Scan for the cell matching the given text and deliver its [x, y] coordinate at center. 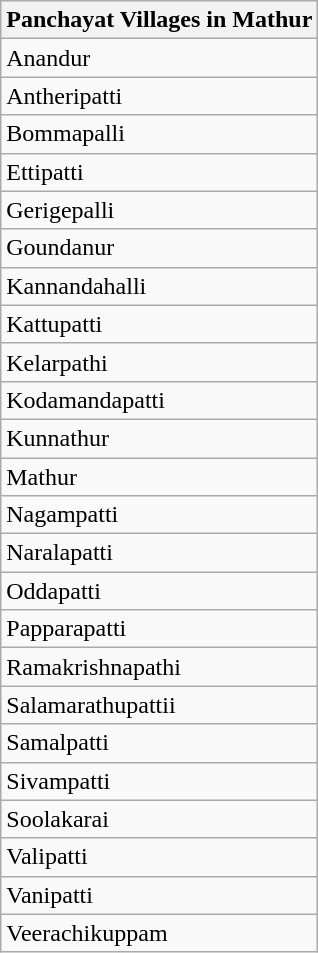
Naralapatti [160, 553]
Anandur [160, 58]
Kelarpathi [160, 362]
Soolakarai [160, 819]
Gerigepalli [160, 210]
Nagampatti [160, 515]
Kannandahalli [160, 286]
Kattupatti [160, 324]
Mathur [160, 477]
Valipatti [160, 857]
Veerachikuppam [160, 933]
Panchayat Villages in Mathur [160, 20]
Goundanur [160, 248]
Salamarathupattii [160, 705]
Kodamandapatti [160, 400]
Vanipatti [160, 895]
Oddapatti [160, 591]
Kunnathur [160, 438]
Papparapatti [160, 629]
Samalpatti [160, 743]
Ramakrishnapathi [160, 667]
Ettipatti [160, 172]
Antheripatti [160, 96]
Bommapalli [160, 134]
Sivampatti [160, 781]
